Extract the (X, Y) coordinate from the center of the cell holding the provided text.  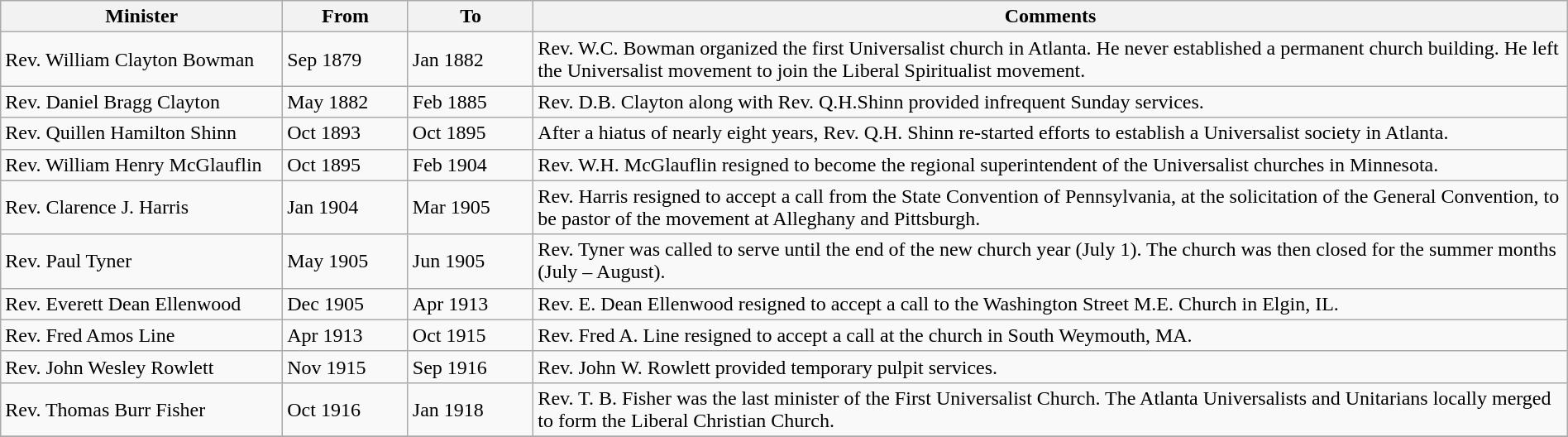
May 1905 (346, 262)
Mar 1905 (471, 207)
From (346, 17)
Rev. Everett Dean Ellenwood (142, 304)
Oct 1893 (346, 133)
Rev. William Clayton Bowman (142, 60)
Jan 1918 (471, 409)
Rev. Paul Tyner (142, 262)
Rev. Tyner was called to serve until the end of the new church year (July 1). The church was then closed for the summer months (July – August). (1050, 262)
Rev. Fred Amos Line (142, 335)
Comments (1050, 17)
After a hiatus of nearly eight years, Rev. Q.H. Shinn re-started efforts to establish a Universalist society in Atlanta. (1050, 133)
Rev. William Henry McGlauflin (142, 165)
Jun 1905 (471, 262)
To (471, 17)
Jan 1904 (346, 207)
Jan 1882 (471, 60)
Rev. John Wesley Rowlett (142, 367)
Rev. John W. Rowlett provided temporary pulpit services. (1050, 367)
Rev. Clarence J. Harris (142, 207)
May 1882 (346, 102)
Feb 1885 (471, 102)
Rev. W.H. McGlauflin resigned to become the regional superintendent of the Universalist churches in Minnesota. (1050, 165)
Sep 1879 (346, 60)
Rev. E. Dean Ellenwood resigned to accept a call to the Washington Street M.E. Church in Elgin, IL. (1050, 304)
Nov 1915 (346, 367)
Oct 1915 (471, 335)
Rev. Quillen Hamilton Shinn (142, 133)
Dec 1905 (346, 304)
Oct 1916 (346, 409)
Minister (142, 17)
Rev. Thomas Burr Fisher (142, 409)
Rev. D.B. Clayton along with Rev. Q.H.Shinn provided infrequent Sunday services. (1050, 102)
Sep 1916 (471, 367)
Rev. Daniel Bragg Clayton (142, 102)
Rev. Fred A. Line resigned to accept a call at the church in South Weymouth, MA. (1050, 335)
Feb 1904 (471, 165)
